For the text-containing cell, return its midpoint in (X, Y) coordinate format. 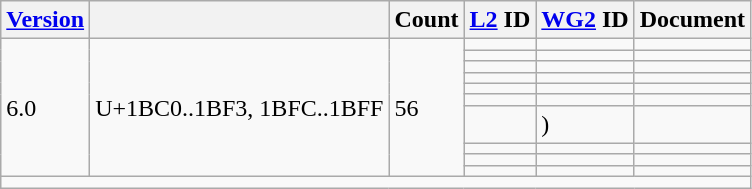
L2 ID (500, 20)
Count (426, 20)
WG2 ID (585, 20)
U+1BC0..1BF3, 1BFC..1BFF (240, 108)
6.0 (46, 108)
Version (46, 20)
Document (692, 20)
56 (426, 108)
) (585, 124)
